Determine the (x, y) coordinate at the center of the cell enclosing the given text.  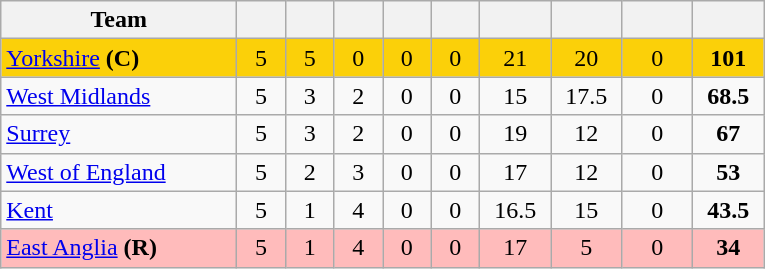
West Midlands (119, 96)
19 (516, 134)
East Anglia (R) (119, 248)
17.5 (586, 96)
67 (728, 134)
21 (516, 58)
101 (728, 58)
68.5 (728, 96)
43.5 (728, 210)
53 (728, 172)
West of England (119, 172)
16.5 (516, 210)
Yorkshire (C) (119, 58)
Team (119, 20)
Surrey (119, 134)
Kent (119, 210)
20 (586, 58)
34 (728, 248)
